Capture the cell that displays the provided text and extract its [X, Y] central coordinate. 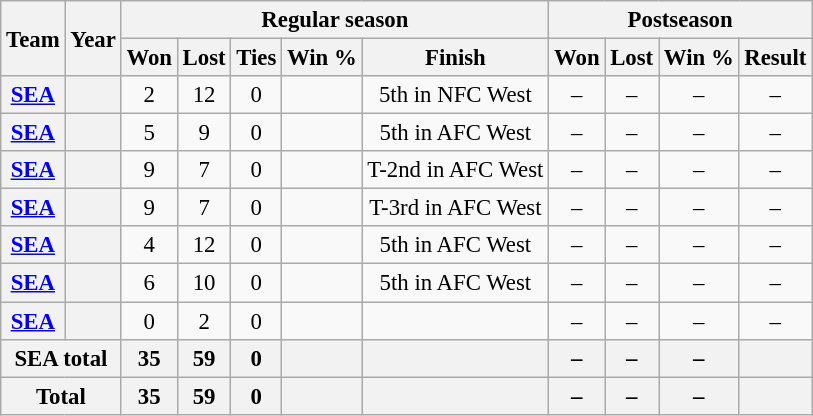
Result [776, 58]
4 [149, 245]
Year [93, 38]
Team [33, 38]
5 [149, 133]
Regular season [335, 20]
Finish [456, 58]
5th in NFC West [456, 95]
6 [149, 283]
Ties [256, 58]
10 [204, 283]
SEA total [61, 358]
Postseason [680, 20]
T-2nd in AFC West [456, 170]
Total [61, 396]
T-3rd in AFC West [456, 208]
